Extract the (x, y) coordinate from the center of the cell holding the provided text.  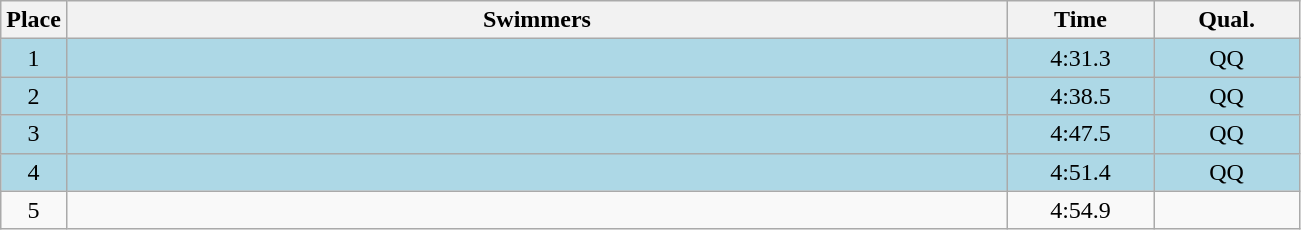
4:51.4 (1081, 172)
Qual. (1227, 20)
2 (34, 96)
4:38.5 (1081, 96)
4:47.5 (1081, 134)
5 (34, 210)
Time (1081, 20)
4 (34, 172)
4:31.3 (1081, 58)
4:54.9 (1081, 210)
3 (34, 134)
1 (34, 58)
Place (34, 20)
Swimmers (536, 20)
